From the cell containing the given text, extract its center point as [x, y] coordinate. 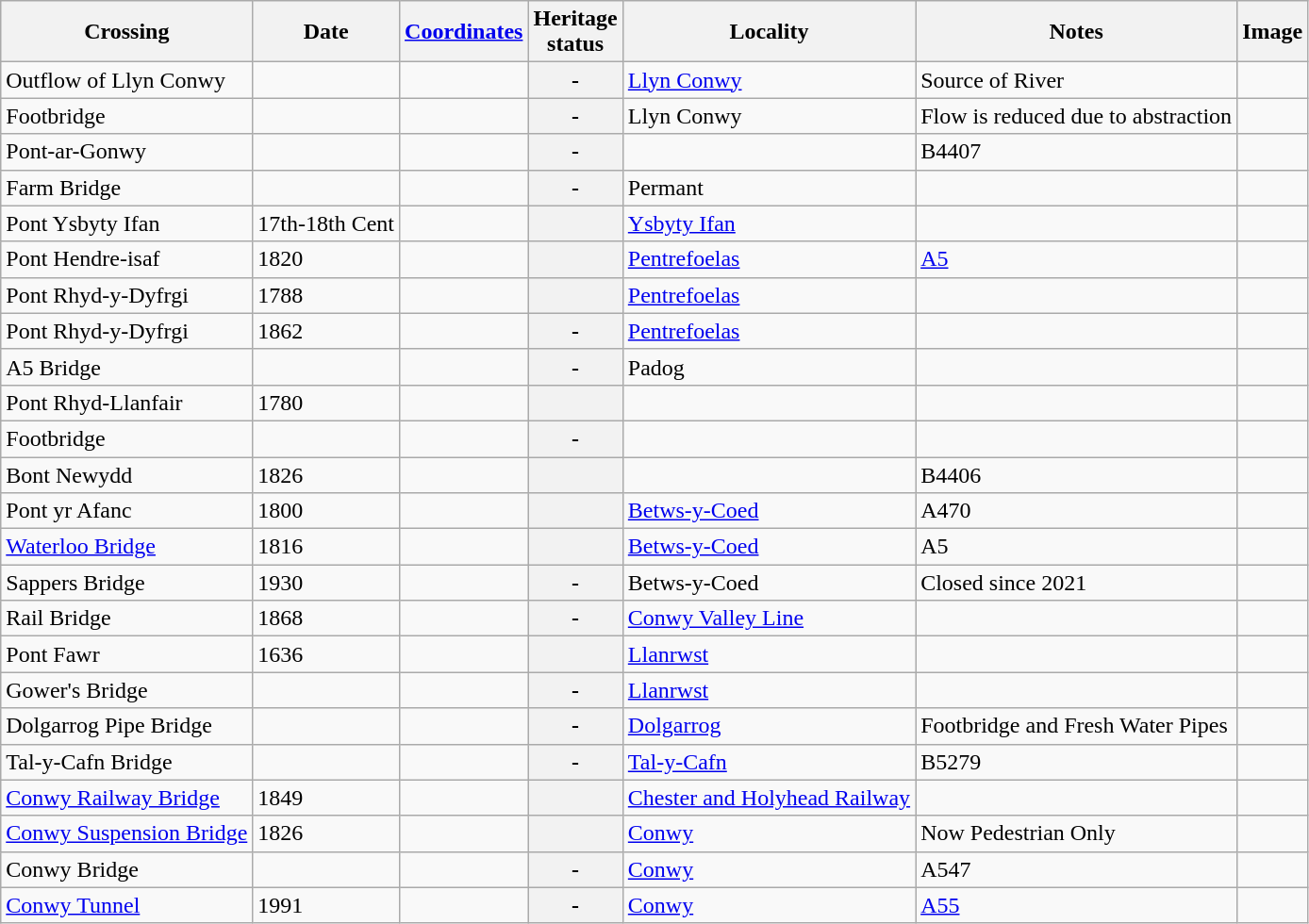
1816 [326, 547]
B4407 [1077, 152]
Tal-y-Cafn [769, 762]
1991 [326, 905]
Pont-ar-Gonwy [126, 152]
B5279 [1077, 762]
Padog [769, 367]
Locality [769, 32]
1636 [326, 654]
Pont Rhyd-Llanfair [126, 403]
Outflow of Llyn Conwy [126, 80]
1862 [326, 331]
Pont Hendre-isaf [126, 259]
17th-18th Cent [326, 223]
Rail Bridge [126, 619]
Tal-y-Cafn Bridge [126, 762]
A5 Bridge [126, 367]
Conwy Bridge [126, 869]
1930 [326, 583]
Farm Bridge [126, 188]
Now Pedestrian Only [1077, 833]
Gower's Bridge [126, 690]
Flow is reduced due to abstraction [1077, 116]
Crossing [126, 32]
Conwy Railway Bridge [126, 798]
Coordinates [464, 32]
1868 [326, 619]
Bont Newydd [126, 474]
Conwy Tunnel [126, 905]
Source of River [1077, 80]
1788 [326, 295]
1800 [326, 511]
Closed since 2021 [1077, 583]
Waterloo Bridge [126, 547]
A470 [1077, 511]
A547 [1077, 869]
Conwy Suspension Bridge [126, 833]
Pont Ysbyty Ifan [126, 223]
Chester and Holyhead Railway [769, 798]
Permant [769, 188]
Pont yr Afanc [126, 511]
Heritagestatus [575, 32]
Date [326, 32]
Ysbyty Ifan [769, 223]
Dolgarrog [769, 726]
Image [1273, 32]
Footbridge and Fresh Water Pipes [1077, 726]
Conwy Valley Line [769, 619]
A55 [1077, 905]
1849 [326, 798]
Pont Fawr [126, 654]
1820 [326, 259]
1780 [326, 403]
B4406 [1077, 474]
Sappers Bridge [126, 583]
Notes [1077, 32]
Dolgarrog Pipe Bridge [126, 726]
